Provide the [x, y] coordinate of the cell's center where the given text is located.  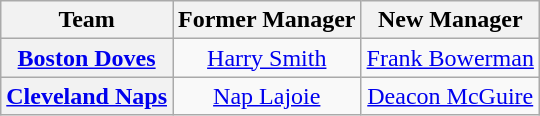
Frank Bowerman [450, 58]
New Manager [450, 20]
Boston Doves [87, 58]
Cleveland Naps [87, 96]
Harry Smith [266, 58]
Nap Lajoie [266, 96]
Deacon McGuire [450, 96]
Former Manager [266, 20]
Team [87, 20]
